Return the (X, Y) coordinate for the center point of the cell that contains the specified text.  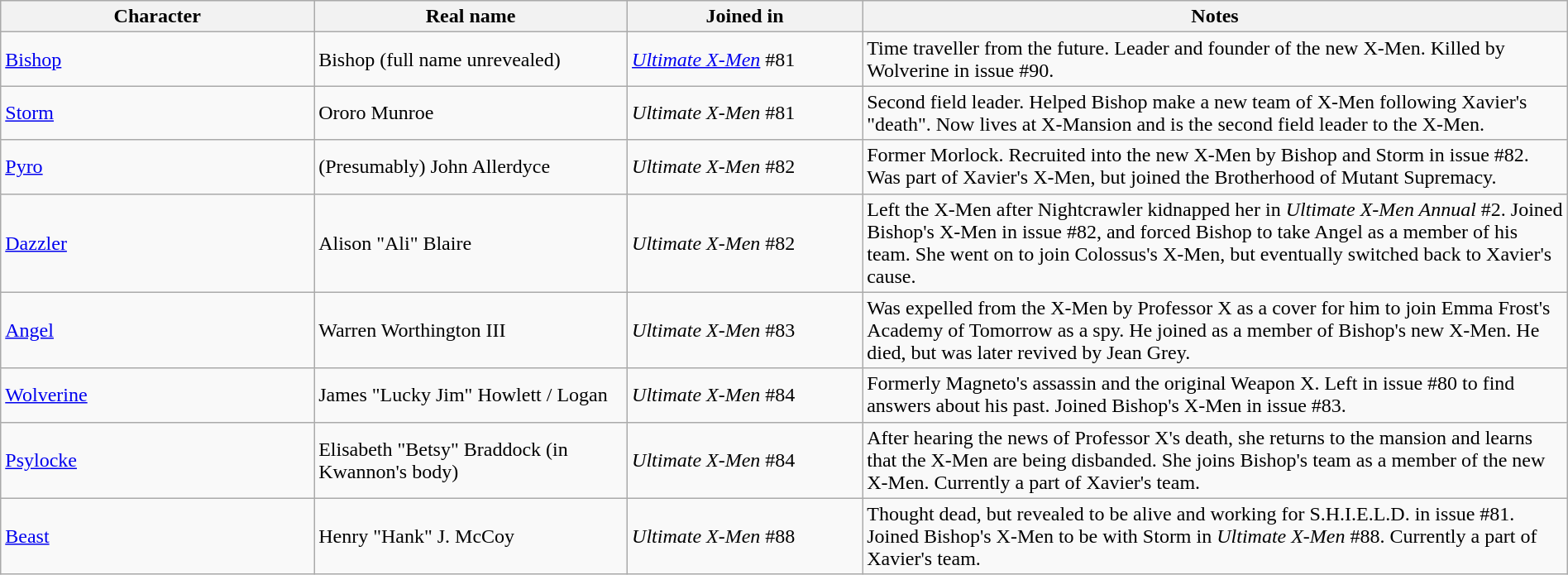
(Presumably) John Allerdyce (471, 167)
Storm (157, 113)
Time traveller from the future. Leader and founder of the new X-Men. Killed by Wolverine in issue #90. (1216, 60)
Notes (1216, 17)
Beast (157, 536)
Pyro (157, 167)
Elisabeth "Betsy" Braddock (in Kwannon's body) (471, 460)
Bishop (157, 60)
Real name (471, 17)
Ultimate X-Men #83 (745, 330)
Ultimate X-Men #88 (745, 536)
Joined in (745, 17)
Character (157, 17)
Henry "Hank" J. McCoy (471, 536)
Dazzler (157, 243)
Alison "Ali" Blaire (471, 243)
Wolverine (157, 395)
Bishop (full name unrevealed) (471, 60)
Formerly Magneto's assassin and the original Weapon X. Left in issue #80 to find answers about his past. Joined Bishop's X-Men in issue #83. (1216, 395)
Ororo Munroe (471, 113)
Angel (157, 330)
James "Lucky Jim" Howlett / Logan (471, 395)
Psylocke (157, 460)
Warren Worthington III (471, 330)
